Detect which cell encompasses the target text, then output its (x, y) center coordinate. 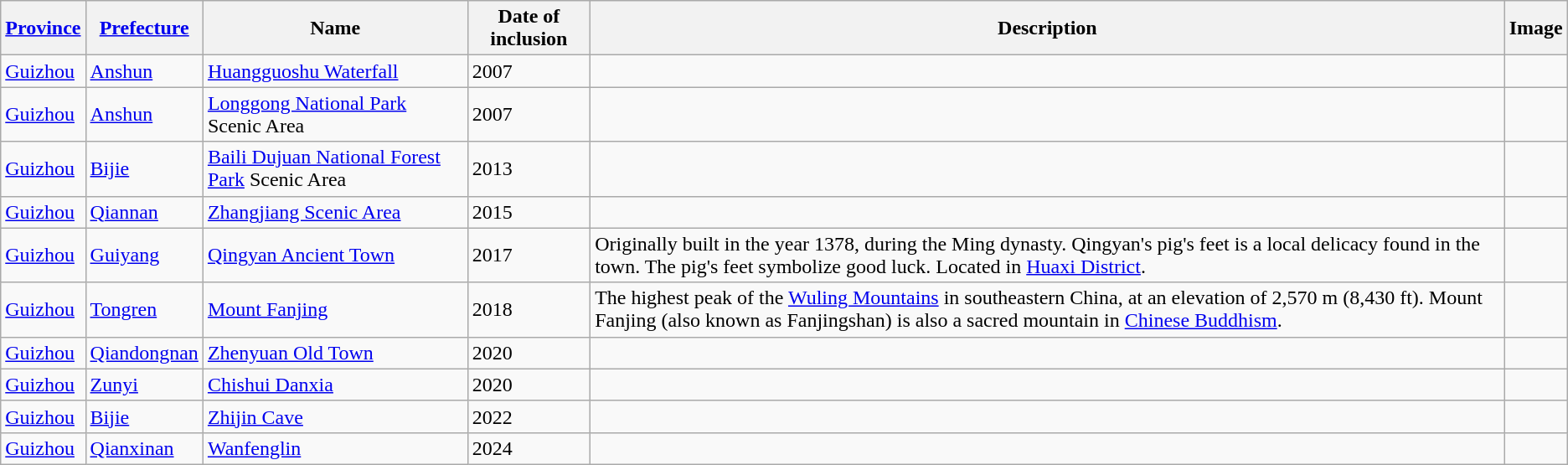
Zhenyuan Old Town (335, 353)
2015 (529, 212)
Qingyan Ancient Town (335, 255)
Longgong National Park Scenic Area (335, 114)
Zhangjiang Scenic Area (335, 212)
Qianxinan (144, 448)
Province (44, 28)
2013 (529, 169)
Mount Fanjing (335, 310)
Description (1048, 28)
2024 (529, 448)
Tongren (144, 310)
Image (1536, 28)
Huangguoshu Waterfall (335, 71)
2022 (529, 416)
Prefecture (144, 28)
Guiyang (144, 255)
Zhijin Cave (335, 416)
Qiandongnan (144, 353)
2018 (529, 310)
Baili Dujuan National Forest Park Scenic Area (335, 169)
2017 (529, 255)
Date of inclusion (529, 28)
Chishui Danxia (335, 385)
Qiannan (144, 212)
Name (335, 28)
Zunyi (144, 385)
Wanfenglin (335, 448)
